Pinpoint the cell where the given text exists, returning its [x, y] midpoint coordinate. 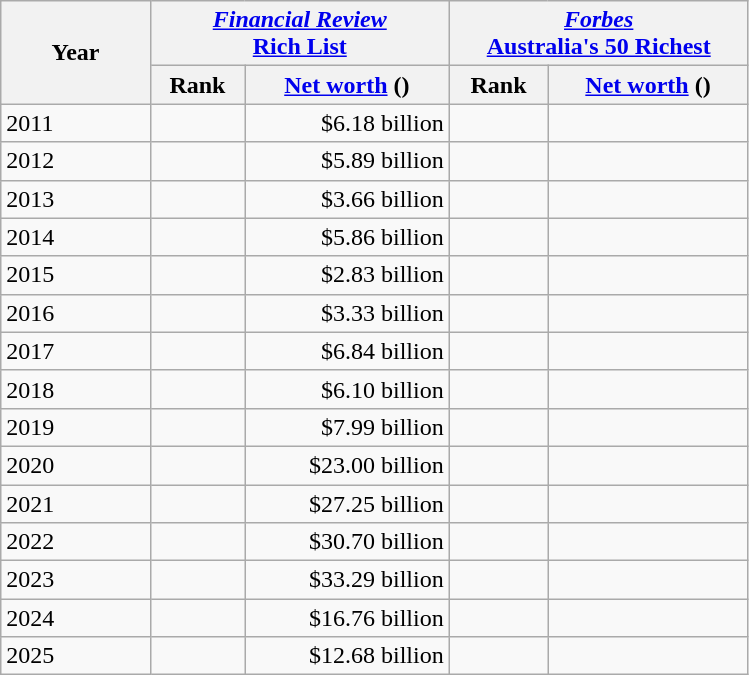
$6.84 billion [348, 351]
$12.68 billion [348, 656]
2018 [76, 389]
$5.86 billion [348, 237]
2015 [76, 275]
$6.18 billion [348, 123]
2020 [76, 465]
2023 [76, 580]
$30.70 billion [348, 542]
2017 [76, 351]
2025 [76, 656]
2021 [76, 503]
$33.29 billion [348, 580]
2024 [76, 618]
2019 [76, 427]
Year [76, 52]
$3.66 billion [348, 199]
2013 [76, 199]
ForbesAustralia's 50 Richest [598, 34]
$7.99 billion [348, 427]
2016 [76, 313]
$23.00 billion [348, 465]
$5.89 billion [348, 161]
$2.83 billion [348, 275]
2014 [76, 237]
$3.33 billion [348, 313]
$27.25 billion [348, 503]
2011 [76, 123]
$6.10 billion [348, 389]
$16.76 billion [348, 618]
2012 [76, 161]
2022 [76, 542]
Financial ReviewRich List [300, 34]
